For the text-containing cell, return its midpoint in [x, y] coordinate format. 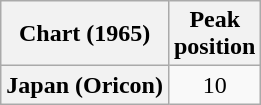
Chart (1965) [85, 34]
Peakposition [214, 34]
10 [214, 85]
Japan (Oricon) [85, 85]
